Provide the (x, y) coordinate of the cell's center where the given text is located.  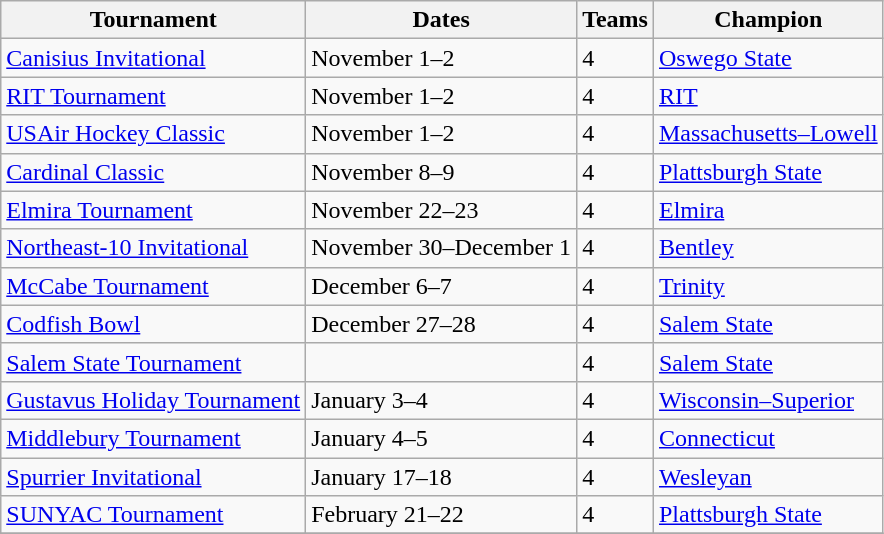
Wesleyan (768, 477)
Middlebury Tournament (154, 438)
December 6–7 (442, 286)
February 21–22 (442, 515)
Spurrier Invitational (154, 477)
January 17–18 (442, 477)
November 8–9 (442, 172)
RIT Tournament (154, 96)
Elmira (768, 210)
Tournament (154, 20)
Oswego State (768, 58)
December 27–28 (442, 324)
Trinity (768, 286)
Northeast-10 Invitational (154, 248)
Codfish Bowl (154, 324)
USAir Hockey Classic (154, 134)
Canisius Invitational (154, 58)
RIT (768, 96)
Salem State Tournament (154, 362)
November 30–December 1 (442, 248)
January 3–4 (442, 400)
Champion (768, 20)
January 4–5 (442, 438)
November 22–23 (442, 210)
Elmira Tournament (154, 210)
Massachusetts–Lowell (768, 134)
Bentley (768, 248)
SUNYAC Tournament (154, 515)
Dates (442, 20)
Cardinal Classic (154, 172)
Connecticut (768, 438)
Teams (616, 20)
Wisconsin–Superior (768, 400)
Gustavus Holiday Tournament (154, 400)
McCabe Tournament (154, 286)
